Locate the cell with the specified text and output its (X, Y) center coordinate. 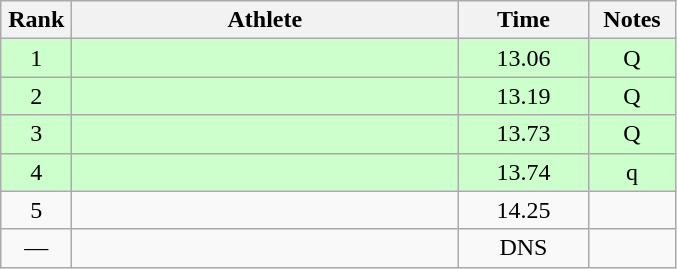
5 (36, 210)
DNS (524, 248)
3 (36, 134)
13.73 (524, 134)
Notes (632, 20)
1 (36, 58)
14.25 (524, 210)
13.06 (524, 58)
Athlete (265, 20)
Time (524, 20)
13.74 (524, 172)
q (632, 172)
13.19 (524, 96)
Rank (36, 20)
4 (36, 172)
2 (36, 96)
— (36, 248)
